Pinpoint the cell where the given text exists, returning its (x, y) midpoint coordinate. 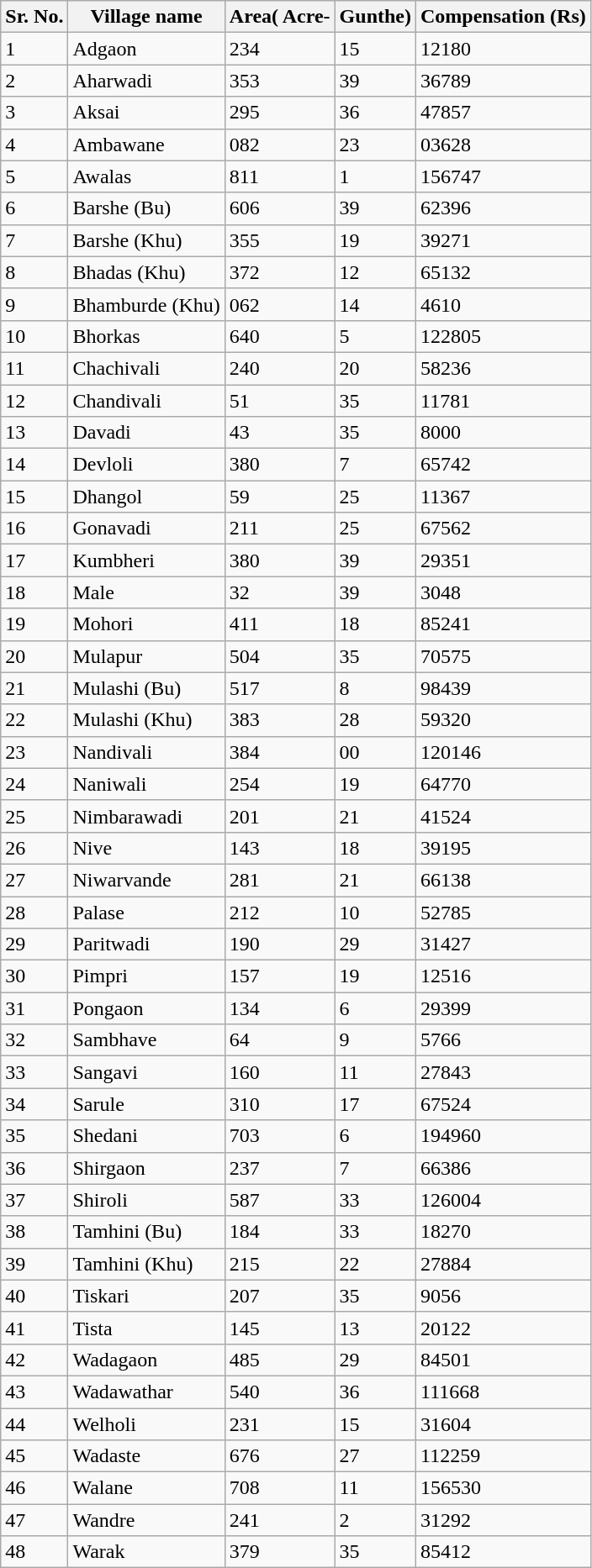
Shiroli (146, 1200)
44 (34, 1424)
Shedani (146, 1136)
640 (279, 336)
Dhangol (146, 497)
36789 (504, 81)
Mohori (146, 624)
9056 (504, 1296)
383 (279, 720)
Mulashi (Bu) (146, 688)
184 (279, 1232)
Wandre (146, 1520)
59 (279, 497)
212 (279, 912)
Aharwadi (146, 81)
Sr. No. (34, 17)
485 (279, 1360)
517 (279, 688)
Davadi (146, 433)
207 (279, 1296)
112259 (504, 1456)
20122 (504, 1328)
85241 (504, 624)
58236 (504, 368)
703 (279, 1136)
Sangavi (146, 1072)
201 (279, 816)
372 (279, 272)
Tamhini (Khu) (146, 1264)
Barshe (Khu) (146, 240)
Bhorkas (146, 336)
Warak (146, 1552)
62396 (504, 208)
Village name (146, 17)
Walane (146, 1488)
194960 (504, 1136)
11367 (504, 497)
26 (34, 848)
Bhadas (Khu) (146, 272)
42 (34, 1360)
241 (279, 1520)
Devloli (146, 465)
30 (34, 976)
66386 (504, 1168)
64 (279, 1040)
3 (34, 113)
Nive (146, 848)
Palase (146, 912)
12180 (504, 49)
65132 (504, 272)
295 (279, 113)
Ambawane (146, 145)
Male (146, 592)
Tamhini (Bu) (146, 1232)
Paritwadi (146, 944)
211 (279, 529)
31604 (504, 1424)
237 (279, 1168)
48 (34, 1552)
215 (279, 1264)
8000 (504, 433)
240 (279, 368)
145 (279, 1328)
254 (279, 784)
Shirgaon (146, 1168)
157 (279, 976)
Compensation (Rs) (504, 17)
Bhamburde (Khu) (146, 304)
31427 (504, 944)
Wadagaon (146, 1360)
31 (34, 1008)
Kumbheri (146, 560)
156747 (504, 176)
355 (279, 240)
39195 (504, 848)
Tiskari (146, 1296)
Area( Acre- (279, 17)
126004 (504, 1200)
Mulashi (Khu) (146, 720)
Nandivali (146, 752)
38 (34, 1232)
46 (34, 1488)
37 (34, 1200)
00 (375, 752)
47 (34, 1520)
134 (279, 1008)
29399 (504, 1008)
29351 (504, 560)
51 (279, 401)
67524 (504, 1104)
606 (279, 208)
Niwarvande (146, 880)
Wadawathar (146, 1392)
411 (279, 624)
811 (279, 176)
Aksai (146, 113)
45 (34, 1456)
143 (279, 848)
Nimbarawadi (146, 816)
122805 (504, 336)
190 (279, 944)
47857 (504, 113)
5766 (504, 1040)
Pongaon (146, 1008)
84501 (504, 1360)
Chachivali (146, 368)
379 (279, 1552)
Gunthe) (375, 17)
Welholi (146, 1424)
65742 (504, 465)
Gonavadi (146, 529)
504 (279, 656)
082 (279, 145)
Naniwali (146, 784)
27843 (504, 1072)
Chandivali (146, 401)
708 (279, 1488)
4610 (504, 304)
Mulapur (146, 656)
85412 (504, 1552)
384 (279, 752)
Adgaon (146, 49)
156530 (504, 1488)
12516 (504, 976)
Sarule (146, 1104)
062 (279, 304)
Pimpri (146, 976)
59320 (504, 720)
111668 (504, 1392)
Awalas (146, 176)
16 (34, 529)
Barshe (Bu) (146, 208)
27884 (504, 1264)
24 (34, 784)
70575 (504, 656)
39271 (504, 240)
11781 (504, 401)
41 (34, 1328)
234 (279, 49)
353 (279, 81)
120146 (504, 752)
231 (279, 1424)
3048 (504, 592)
4 (34, 145)
Wadaste (146, 1456)
40 (34, 1296)
52785 (504, 912)
34 (34, 1104)
31292 (504, 1520)
310 (279, 1104)
67562 (504, 529)
03628 (504, 145)
64770 (504, 784)
Sambhave (146, 1040)
18270 (504, 1232)
66138 (504, 880)
281 (279, 880)
98439 (504, 688)
587 (279, 1200)
41524 (504, 816)
160 (279, 1072)
540 (279, 1392)
Tista (146, 1328)
676 (279, 1456)
